Determine the (x, y) coordinate at the center of the cell enclosing the given text.  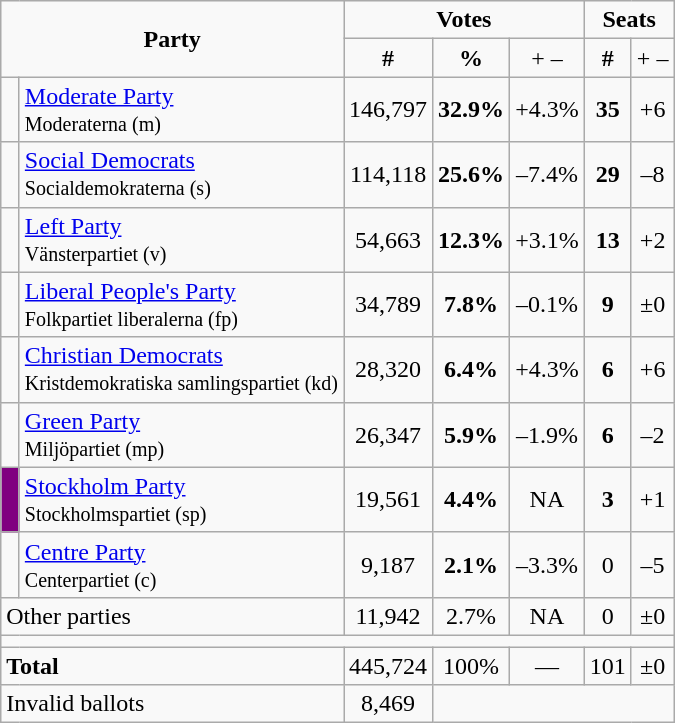
114,118 (388, 174)
Total (172, 665)
26,347 (388, 434)
11,942 (388, 616)
–8 (652, 174)
101 (608, 665)
Moderate PartyModeraterna (m) (181, 110)
Christian DemocratsKristdemokratiska samlingspartiet (kd) (181, 370)
Left PartyVänsterpartiet (v) (181, 240)
12.3% (472, 240)
Green PartyMiljöpartiet (mp) (181, 434)
7.8% (472, 304)
–7.4% (548, 174)
Social DemocratsSocialdemokraterna (s) (181, 174)
32.9% (472, 110)
2.7% (472, 616)
— (548, 665)
28,320 (388, 370)
% (472, 58)
9 (608, 304)
6.4% (472, 370)
–3.3% (548, 564)
Party (172, 39)
–5 (652, 564)
Invalid ballots (172, 704)
–0.1% (548, 304)
3 (608, 500)
19,561 (388, 500)
Seats (629, 20)
100% (472, 665)
34,789 (388, 304)
Centre PartyCenterpartiet (c) (181, 564)
445,724 (388, 665)
8,469 (388, 704)
25.6% (472, 174)
146,797 (388, 110)
Other parties (172, 616)
Liberal People's PartyFolkpartiet liberalerna (fp) (181, 304)
+2 (652, 240)
–1.9% (548, 434)
Stockholm PartyStockholmspartiet (sp) (181, 500)
–2 (652, 434)
35 (608, 110)
9,187 (388, 564)
13 (608, 240)
5.9% (472, 434)
+1 (652, 500)
2.1% (472, 564)
29 (608, 174)
54,663 (388, 240)
4.4% (472, 500)
Votes (464, 20)
+3.1% (548, 240)
